Detect which cell encompasses the target text, then output its [x, y] center coordinate. 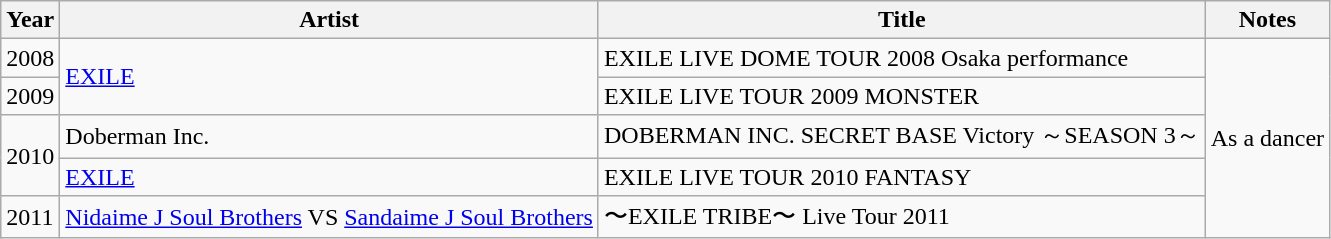
EXILE LIVE TOUR 2010 FANTASY [902, 177]
As a dancer [1267, 138]
Notes [1267, 20]
2008 [30, 58]
2011 [30, 218]
EXILE LIVE DOME TOUR 2008 Osaka performance [902, 58]
Title [902, 20]
〜EXILE TRIBE〜 Live Tour 2011 [902, 218]
Doberman Inc. [330, 136]
Nidaime J Soul Brothers VS Sandaime J Soul Brothers [330, 218]
2010 [30, 156]
Year [30, 20]
EXILE LIVE TOUR 2009 MONSTER [902, 96]
2009 [30, 96]
DOBERMAN INC. SECRET BASE Victory ～SEASON 3～ [902, 136]
Artist [330, 20]
